Identify which cell holds the provided text, then report its (X, Y) central coordinate. 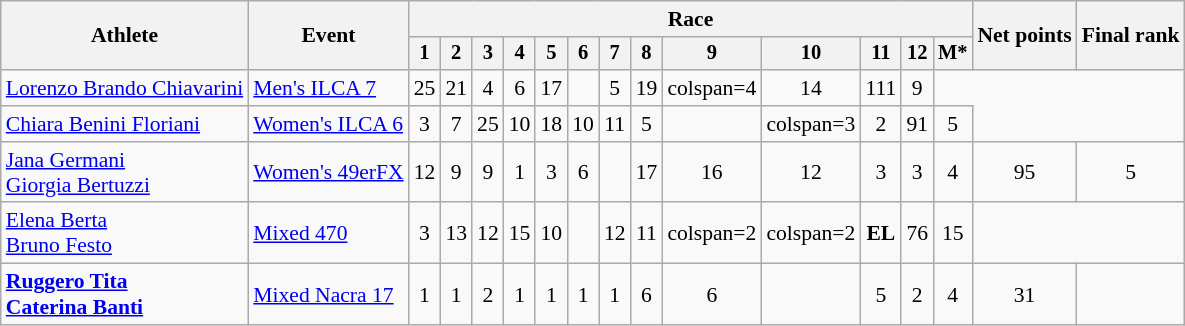
Lorenzo Brando Chiavarini (125, 88)
Race (691, 19)
EL (880, 234)
Jana Germani Giorgia Bertuzzi (125, 172)
Chiara Benini Floriani (125, 124)
91 (917, 124)
colspan=4 (712, 88)
Women's 49erFX (328, 172)
16 (712, 172)
Men's ILCA 7 (328, 88)
Mixed 470 (328, 234)
Athlete (125, 36)
21 (456, 88)
colspan=3 (810, 124)
76 (917, 234)
Ruggero TitaCaterina Banti (125, 294)
M* (952, 54)
13 (456, 234)
111 (880, 88)
Final rank (1131, 36)
14 (810, 88)
8 (647, 54)
Net points (1024, 36)
19 (647, 88)
31 (1024, 294)
Event (328, 36)
95 (1024, 172)
18 (551, 124)
Mixed Nacra 17 (328, 294)
Elena BertaBruno Festo (125, 234)
Women's ILCA 6 (328, 124)
